From the cell containing the given text, extract its center point as (X, Y) coordinate. 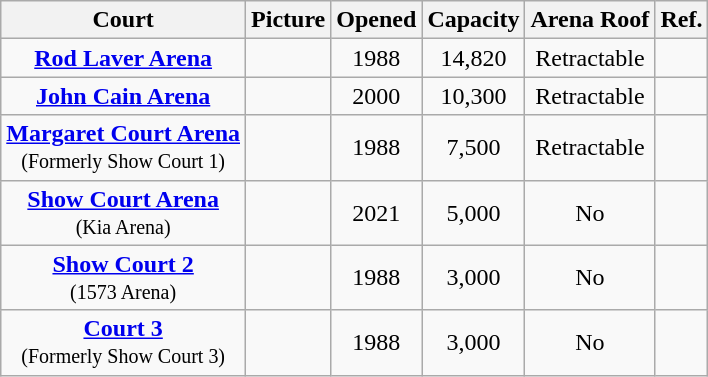
Rod Laver Arena (124, 58)
Court (124, 20)
Arena Roof (590, 20)
Margaret Court Arena(Formerly Show Court 1) (124, 148)
Court 3(Formerly Show Court 3) (124, 342)
14,820 (474, 58)
5,000 (474, 212)
Show Court Arena(Kia Arena) (124, 212)
2000 (376, 96)
John Cain Arena (124, 96)
Opened (376, 20)
7,500 (474, 148)
Show Court 2(1573 Arena) (124, 278)
Picture (288, 20)
10,300 (474, 96)
Capacity (474, 20)
2021 (376, 212)
Ref. (682, 20)
